Search for the cell housing the specified text and yield its (X, Y) center coordinate. 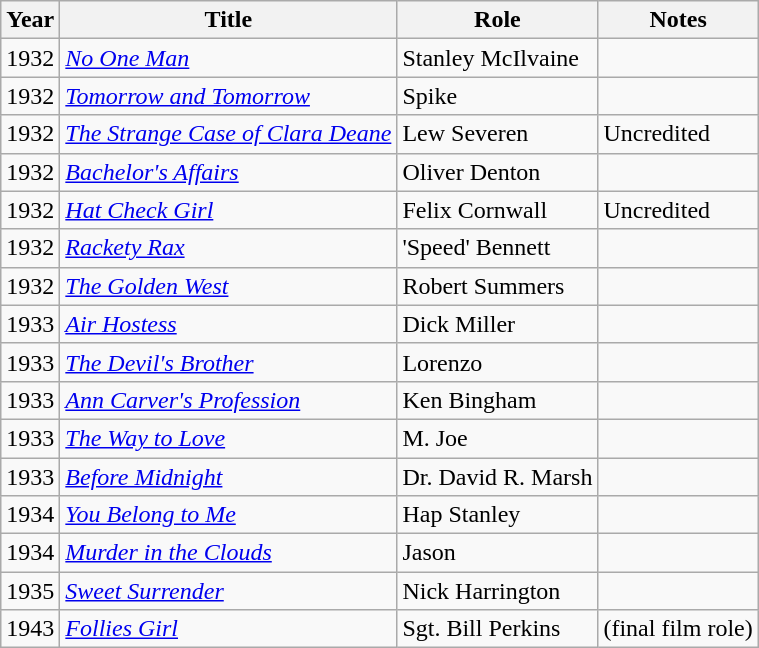
Year (30, 20)
The Strange Case of Clara Deane (228, 134)
Hat Check Girl (228, 210)
The Devil's Brother (228, 362)
'Speed' Bennett (498, 248)
Before Midnight (228, 477)
Ann Carver's Profession (228, 400)
Sgt. Bill Perkins (498, 629)
Oliver Denton (498, 172)
Rackety Rax (228, 248)
Title (228, 20)
Tomorrow and Tomorrow (228, 96)
Dr. David R. Marsh (498, 477)
Hap Stanley (498, 515)
The Way to Love (228, 438)
Bachelor's Affairs (228, 172)
1935 (30, 591)
Nick Harrington (498, 591)
Lew Severen (498, 134)
Follies Girl (228, 629)
Role (498, 20)
Dick Miller (498, 324)
Notes (678, 20)
Air Hostess (228, 324)
Jason (498, 553)
Sweet Surrender (228, 591)
No One Man (228, 58)
1943 (30, 629)
Ken Bingham (498, 400)
(final film role) (678, 629)
The Golden West (228, 286)
Lorenzo (498, 362)
You Belong to Me (228, 515)
Felix Cornwall (498, 210)
Robert Summers (498, 286)
Spike (498, 96)
M. Joe (498, 438)
Stanley McIlvaine (498, 58)
Murder in the Clouds (228, 553)
